Return (x, y) of the center of cell containing provided text 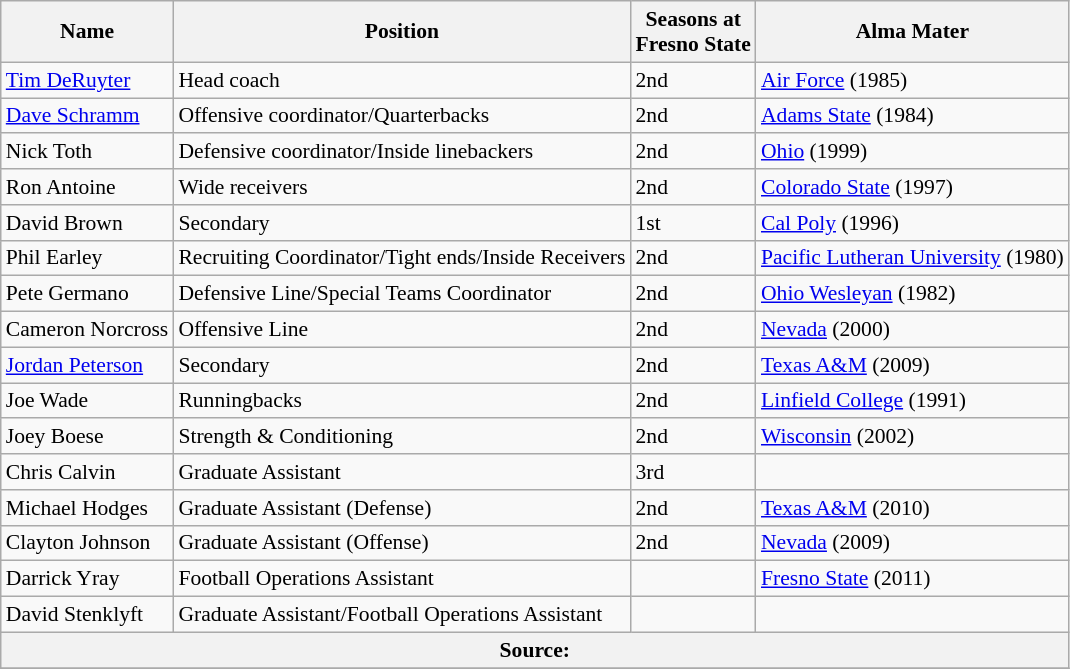
Recruiting Coordinator/Tight ends/Inside Receivers (402, 258)
Nick Toth (88, 152)
Graduate Assistant (Defense) (402, 508)
Name (88, 32)
Fresno State (2011) (912, 579)
Jordan Peterson (88, 365)
Cameron Norcross (88, 330)
Adams State (1984) (912, 116)
Ron Antoine (88, 187)
3rd (694, 472)
Phil Earley (88, 258)
1st (694, 223)
Colorado State (1997) (912, 187)
Source: (535, 650)
Nevada (2009) (912, 543)
Ohio Wesleyan (1982) (912, 294)
Head coach (402, 80)
Clayton Johnson (88, 543)
David Stenklyft (88, 615)
Wide receivers (402, 187)
David Brown (88, 223)
Tim DeRuyter (88, 80)
Pete Germano (88, 294)
Defensive coordinator/Inside linebackers (402, 152)
Strength & Conditioning (402, 437)
Alma Mater (912, 32)
Ohio (1999) (912, 152)
Air Force (1985) (912, 80)
Nevada (2000) (912, 330)
Football Operations Assistant (402, 579)
Offensive Line (402, 330)
Cal Poly (1996) (912, 223)
Graduate Assistant/Football Operations Assistant (402, 615)
Graduate Assistant (402, 472)
Defensive Line/Special Teams Coordinator (402, 294)
Graduate Assistant (Offense) (402, 543)
Seasons atFresno State (694, 32)
Wisconsin (2002) (912, 437)
Chris Calvin (88, 472)
Pacific Lutheran University (1980) (912, 258)
Texas A&M (2009) (912, 365)
Joe Wade (88, 401)
Dave Schramm (88, 116)
Runningbacks (402, 401)
Michael Hodges (88, 508)
Offensive coordinator/Quarterbacks (402, 116)
Texas A&M (2010) (912, 508)
Position (402, 32)
Joey Boese (88, 437)
Darrick Yray (88, 579)
Linfield College (1991) (912, 401)
